Return [X, Y] of the center of cell containing provided text 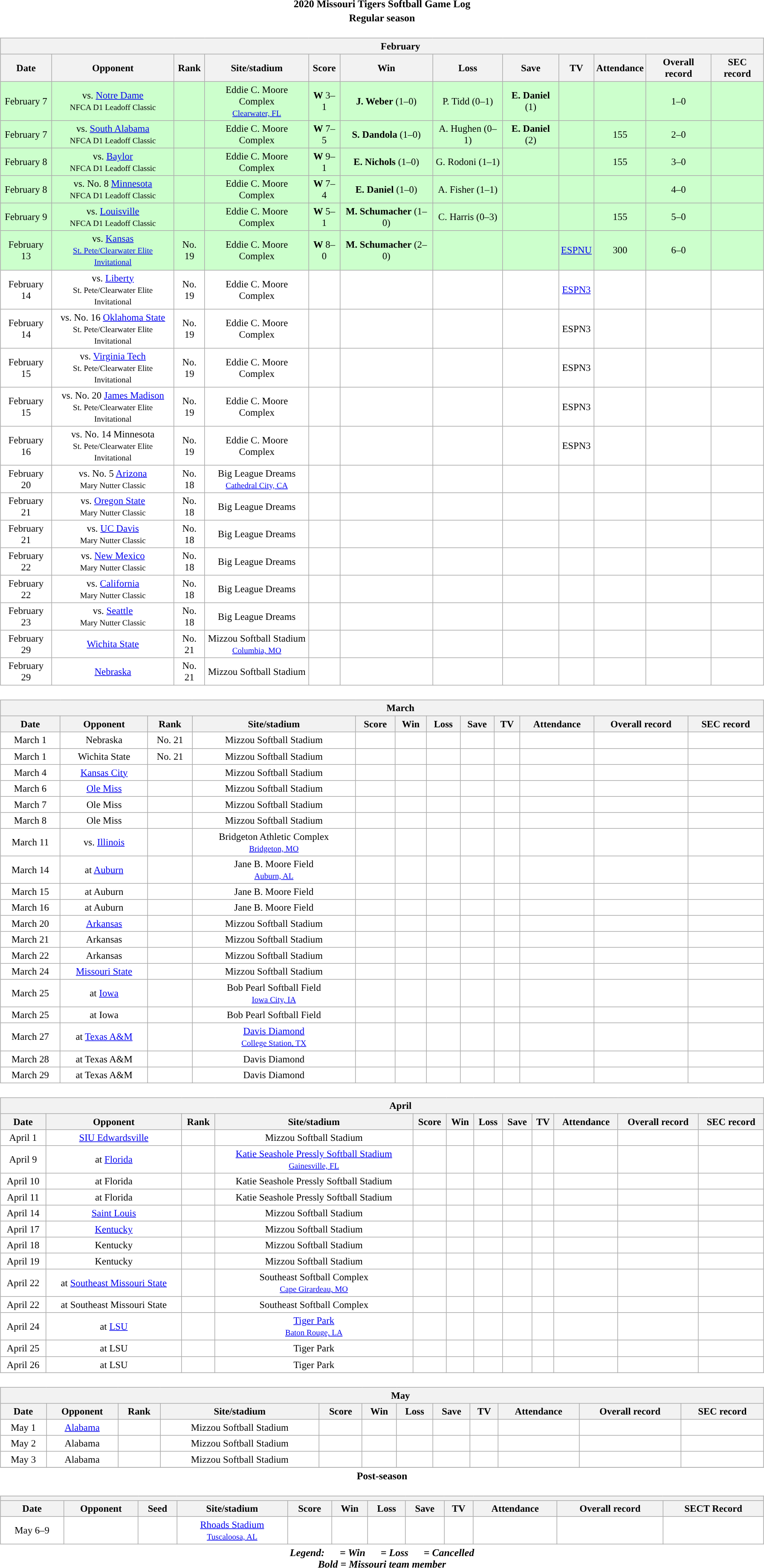
Mizzou Softball StadiumColumbia, MO [257, 645]
March 20 [31, 923]
March 21 [31, 940]
May 1 [23, 1427]
Saint Louis [114, 1213]
Jane B. Moore FieldAuburn, AL [274, 870]
March 6 [31, 788]
vs. Virginia TechSt. Pete/Clearwater Elite Invitational [113, 367]
March 15 [31, 891]
W 9–1 [324, 162]
February 13 [26, 250]
vs. CaliforniaMary Nutter Classic [113, 589]
May 3 [23, 1459]
vs. Illinois [104, 842]
E. Daniel (1) [530, 101]
SIU Edwardsville [114, 1137]
W 3–1 [324, 101]
vs. SeattleMary Nutter Classic [113, 616]
W 5–1 [324, 217]
Kansas City [104, 772]
W 7–4 [324, 189]
March 8 [31, 820]
Missouri State [104, 972]
March 28 [31, 1059]
February 20 [26, 479]
J. Weber (1–0) [386, 101]
Katie Seashole Pressly Softball StadiumGainesville, FL [314, 1160]
300 [620, 250]
3–0 [678, 162]
February 9 [26, 217]
March 7 [31, 804]
E. Daniel (2) [530, 135]
Bob Pearl Softball FieldIowa City, IA [274, 993]
March 24 [31, 972]
SECT Record [713, 1509]
April 10 [23, 1181]
G. Rodoni (1–1) [468, 162]
April 24 [23, 1327]
April 19 [23, 1261]
M. Schumacher (1–0) [386, 217]
A. Hughen (0–1) [468, 135]
February [382, 46]
P. Tidd (0–1) [468, 101]
C. Harris (0–3) [468, 217]
April 25 [23, 1348]
vs. UC DavisMary Nutter Classic [113, 534]
E. Daniel (1–0) [386, 189]
May 6–9 [32, 1530]
vs. No. 8 MinnesotaNFCA D1 Leadoff Classic [113, 189]
vs. BaylorNFCA D1 Leadoff Classic [113, 162]
March 27 [31, 1037]
Southeast Softball ComplexCape Girardeau, MO [314, 1283]
vs. No. 16 Oklahoma StateSt. Pete/Clearwater Elite Invitational [113, 329]
Tiger ParkBaton Rouge, LA [314, 1327]
April 11 [23, 1197]
Bob Pearl Softball Field [274, 1015]
vs. No. 14 MinnesotaSt. Pete/Clearwater Elite Invitational [113, 446]
Eddie C. Moore ComplexClearwater, FL [257, 101]
May [382, 1395]
vs. KansasSt. Pete/Clearwater Elite Invitational [113, 250]
vs. LibertySt. Pete/Clearwater Elite Invitational [113, 289]
Big League DreamsCathedral City, CA [257, 479]
March 14 [31, 870]
vs. LouisvilleNFCA D1 Leadoff Classic [113, 217]
A. Fisher (1–1) [468, 189]
March 29 [31, 1075]
April 18 [23, 1245]
S. Dandola (1–0) [386, 135]
April 14 [23, 1213]
March 4 [31, 772]
6–0 [678, 250]
February 23 [26, 616]
vs. No. 20 James MadisonSt. Pete/Clearwater Elite Invitational [113, 407]
March [382, 708]
vs. South AlabamaNFCA D1 Leadoff Classic [113, 135]
W 8–0 [324, 250]
M. Schumacher (2–0) [386, 250]
April 1 [23, 1137]
April [382, 1105]
2–0 [678, 135]
1–0 [678, 101]
Southeast Softball Complex [314, 1305]
W 7–5 [324, 135]
vs. No. 5 ArizonaMary Nutter Classic [113, 479]
Rhoads StadiumTuscaloosa, AL [232, 1530]
April 9 [23, 1160]
Seed [158, 1509]
4–0 [678, 189]
E. Nichols (1–0) [386, 162]
March 16 [31, 908]
May 2 [23, 1443]
ESPNU [576, 250]
Davis DiamondCollege Station, TX [274, 1037]
Bridgeton Athletic ComplexBridgeton, MO [274, 842]
vs. New MexicoMary Nutter Classic [113, 562]
April 17 [23, 1229]
March 11 [31, 842]
February 16 [26, 446]
April 26 [23, 1365]
March 22 [31, 956]
5–0 [678, 217]
vs. Notre DameNFCA D1 Leadoff Classic [113, 101]
vs. Oregon StateMary Nutter Classic [113, 506]
